Capture the cell that displays the provided text and extract its [x, y] central coordinate. 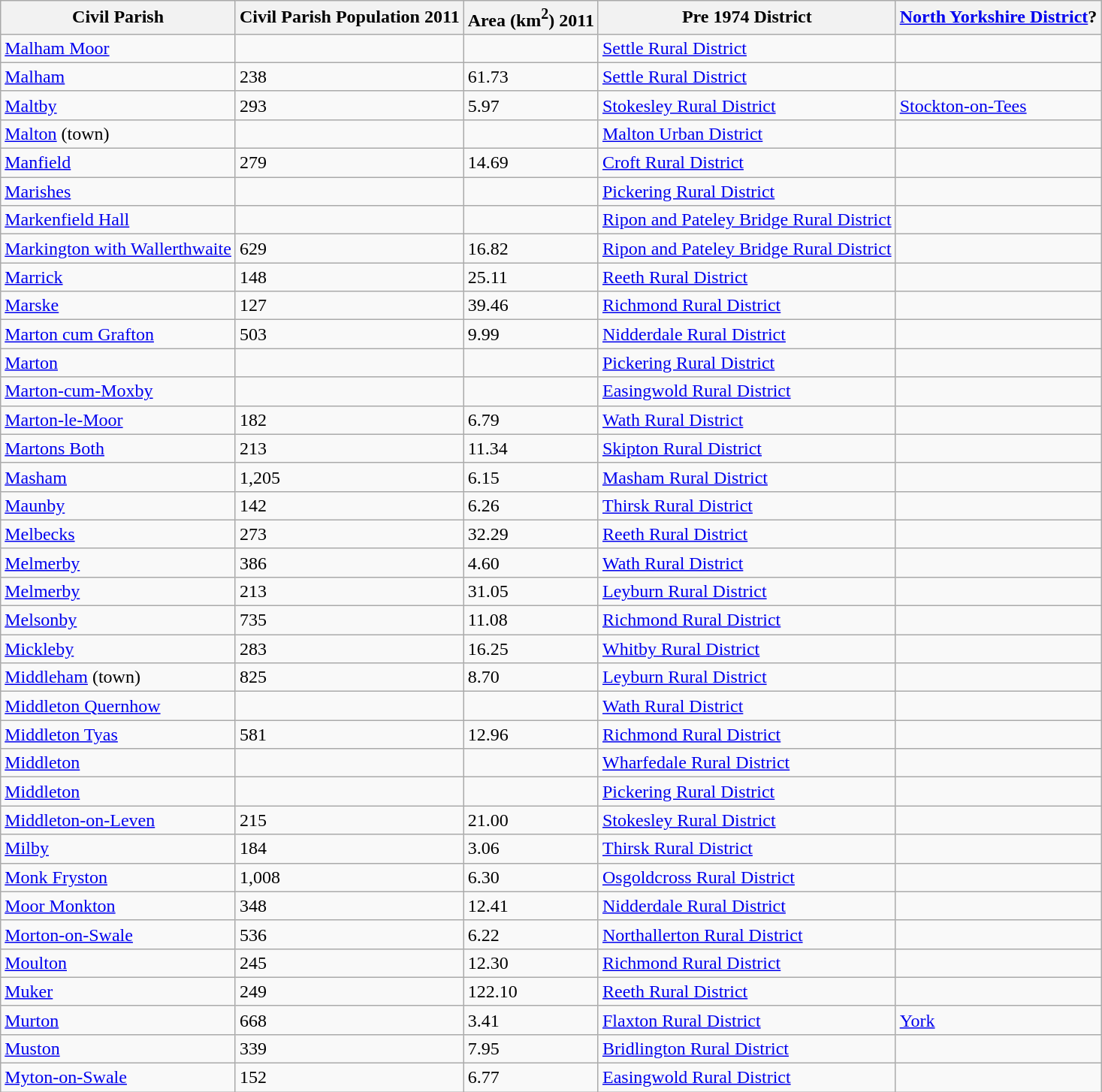
Marton-cum-Moxby [119, 391]
Stockton-on-Tees [998, 105]
536 [349, 934]
Marton [119, 363]
386 [349, 563]
Murton [119, 1020]
4.60 [530, 563]
293 [349, 105]
Marrick [119, 277]
Osgoldcross Rural District [747, 877]
122.10 [530, 991]
Melbecks [119, 534]
Marske [119, 306]
6.22 [530, 934]
184 [349, 849]
Middleton-on-Leven [119, 820]
6.30 [530, 877]
12.96 [530, 735]
Marton-le-Moor [119, 420]
215 [349, 820]
249 [349, 991]
39.46 [530, 306]
Mickleby [119, 649]
1,008 [349, 877]
6.15 [530, 477]
503 [349, 334]
61.73 [530, 77]
31.05 [530, 591]
7.95 [530, 1048]
629 [349, 249]
Melsonby [119, 620]
Milby [119, 849]
668 [349, 1020]
152 [349, 1078]
Moor Monkton [119, 906]
Morton-on-Swale [119, 934]
Malham [119, 77]
Muker [119, 991]
6.77 [530, 1078]
Malham Moor [119, 48]
Middleham (town) [119, 677]
Marishes [119, 192]
148 [349, 277]
1,205 [349, 477]
Middleton Quernhow [119, 706]
16.25 [530, 649]
Flaxton Rural District [747, 1020]
Maunby [119, 505]
238 [349, 77]
12.41 [530, 906]
Area (km2) 2011 [530, 18]
Markington with Wallerthwaite [119, 249]
127 [349, 306]
Malton Urban District [747, 134]
Marton cum Grafton [119, 334]
York [998, 1020]
Martons Both [119, 448]
6.26 [530, 505]
Moulton [119, 963]
21.00 [530, 820]
32.29 [530, 534]
Manfield [119, 163]
283 [349, 649]
Croft Rural District [747, 163]
279 [349, 163]
Whitby Rural District [747, 649]
Northallerton Rural District [747, 934]
Masham [119, 477]
Pre 1974 District [747, 18]
245 [349, 963]
16.82 [530, 249]
12.30 [530, 963]
Middleton Tyas [119, 735]
Maltby [119, 105]
9.99 [530, 334]
581 [349, 735]
Skipton Rural District [747, 448]
14.69 [530, 163]
3.06 [530, 849]
3.41 [530, 1020]
Wharfedale Rural District [747, 763]
6.79 [530, 420]
Civil Parish Population 2011 [349, 18]
825 [349, 677]
348 [349, 906]
5.97 [530, 105]
735 [349, 620]
25.11 [530, 277]
11.08 [530, 620]
Masham Rural District [747, 477]
Civil Parish [119, 18]
182 [349, 420]
North Yorkshire District? [998, 18]
142 [349, 505]
273 [349, 534]
Markenfield Hall [119, 220]
Malton (town) [119, 134]
Monk Fryston [119, 877]
Myton-on-Swale [119, 1078]
8.70 [530, 677]
11.34 [530, 448]
Bridlington Rural District [747, 1048]
Muston [119, 1048]
339 [349, 1048]
